Detect which cell encompasses the target text, then output its [x, y] center coordinate. 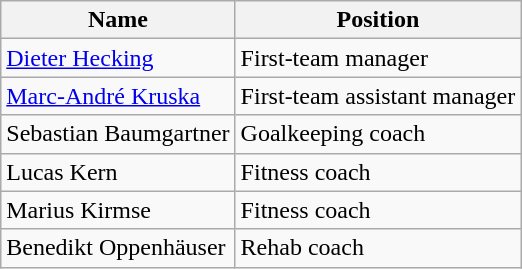
Marius Kirmse [118, 210]
Name [118, 20]
Dieter Hecking [118, 58]
Goalkeeping coach [378, 134]
Rehab coach [378, 248]
Lucas Kern [118, 172]
Marc-André Kruska [118, 96]
First-team manager [378, 58]
Benedikt Oppenhäuser [118, 248]
First-team assistant manager [378, 96]
Sebastian Baumgartner [118, 134]
Position [378, 20]
